Find where the given text appears and provide that cell's center as (x, y) coordinate. 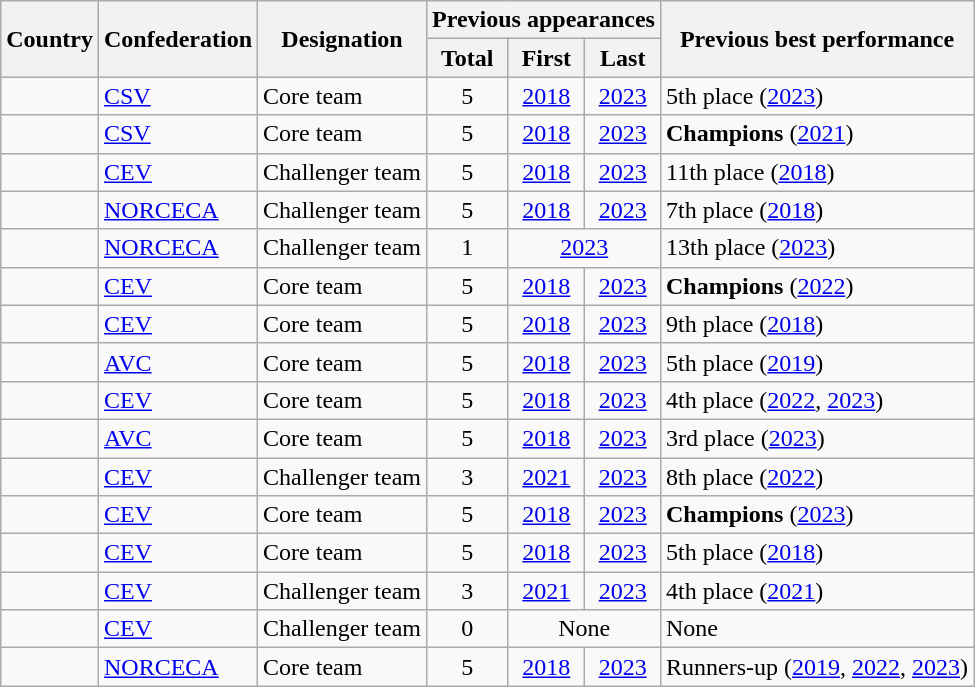
Confederation (178, 39)
Last (623, 58)
Designation (342, 39)
4th place (2021) (816, 591)
9th place (2018) (816, 324)
5th place (2023) (816, 96)
Country (50, 39)
0 (468, 629)
Total (468, 58)
4th place (2022, 2023) (816, 400)
8th place (2022) (816, 477)
Previous appearances (544, 20)
5th place (2018) (816, 553)
5th place (2019) (816, 362)
1 (468, 248)
First (546, 58)
Champions (2023) (816, 515)
Previous best performance (816, 39)
7th place (2018) (816, 210)
11th place (2018) (816, 172)
3rd place (2023) (816, 438)
13th place (2023) (816, 248)
Runners-up (2019, 2022, 2023) (816, 667)
Champions (2022) (816, 286)
Champions (2021) (816, 134)
